Provide the (x, y) coordinate of the cell's center where the given text is located.  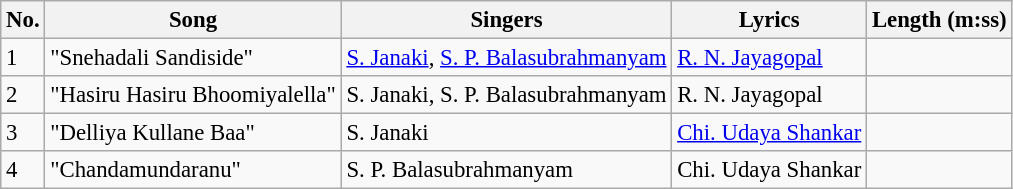
Length (m:ss) (940, 20)
S. P. Balasubrahmanyam (506, 170)
S. Janaki (506, 133)
2 (23, 95)
No. (23, 20)
Singers (506, 20)
"Delliya Kullane Baa" (193, 133)
"Hasiru Hasiru Bhoomiyalella" (193, 95)
"Chandamundaranu" (193, 170)
1 (23, 58)
3 (23, 133)
Song (193, 20)
Lyrics (770, 20)
4 (23, 170)
"Snehadali Sandiside" (193, 58)
